Extract the (x, y) coordinate from the center of the cell holding the provided text.  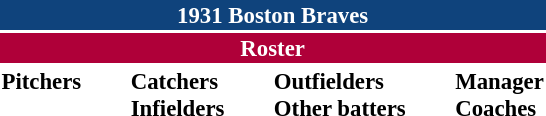
1931 Boston Braves (272, 15)
Roster (272, 48)
